Find where the given text appears and provide that cell's center as [x, y] coordinate. 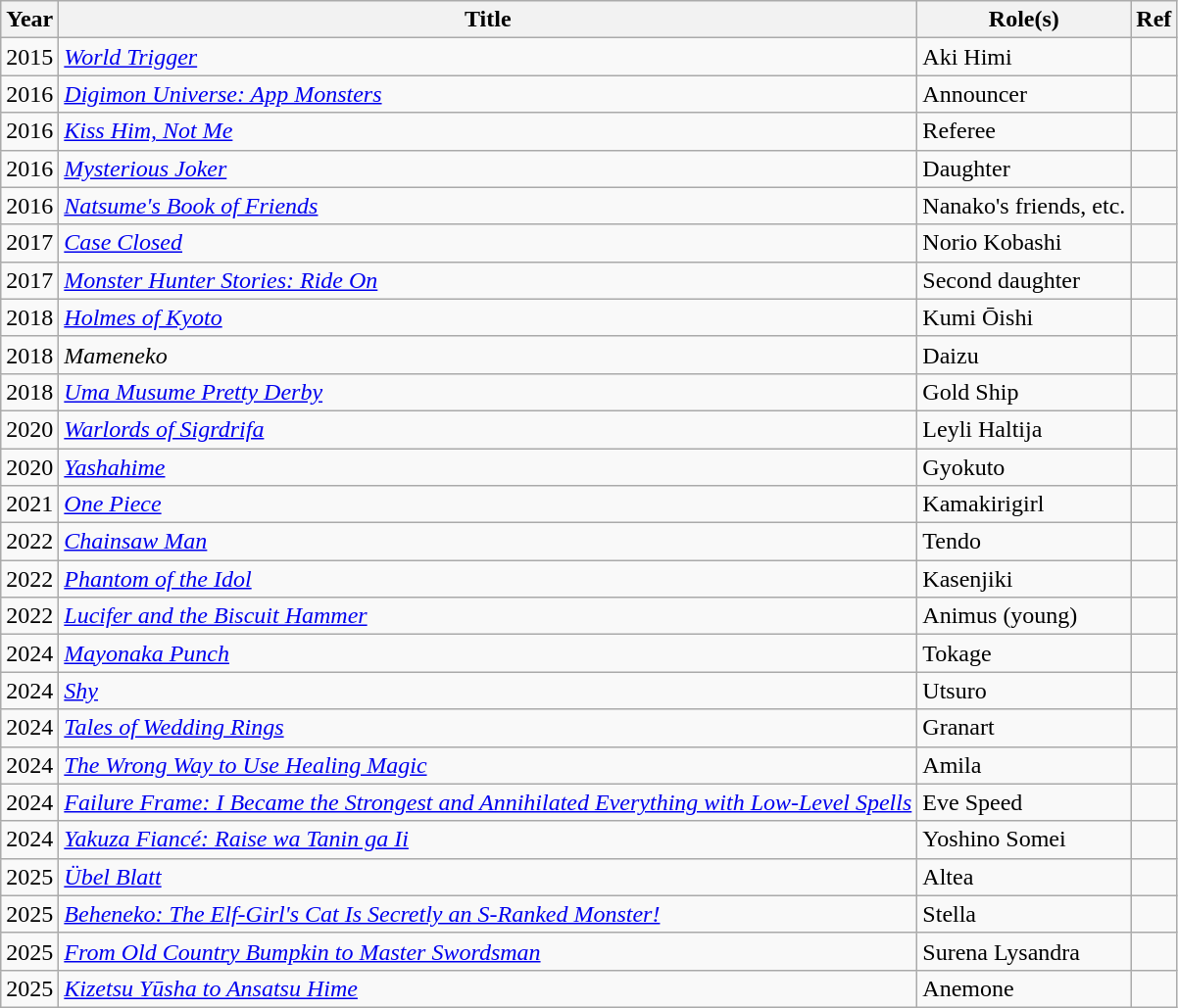
Norio Kobashi [1024, 243]
From Old Country Bumpkin to Master Swordsman [488, 951]
Kizetsu Yūsha to Ansatsu Hime [488, 988]
One Piece [488, 504]
Mayonaka Punch [488, 653]
Gyokuto [1024, 467]
Aki Himi [1024, 57]
Daughter [1024, 168]
Digimon Universe: App Monsters [488, 94]
Tendo [1024, 542]
Übel Blatt [488, 877]
Leyli Haltija [1024, 429]
Stella [1024, 914]
Animus (young) [1024, 616]
Amila [1024, 765]
Kiss Him, Not Me [488, 131]
Eve Speed [1024, 802]
2015 [29, 57]
Utsuro [1024, 691]
Mameneko [488, 355]
Beheneko: The Elf-Girl's Cat Is Secretly an S-Ranked Monster! [488, 914]
Holmes of Kyoto [488, 317]
Kumi Ōishi [1024, 317]
Failure Frame: I Became the Strongest and Annihilated Everything with Low-Level Spells [488, 802]
Surena Lysandra [1024, 951]
Ref [1154, 20]
Monster Hunter Stories: Ride On [488, 280]
Announcer [1024, 94]
Granart [1024, 728]
Nanako's friends, etc. [1024, 206]
Yakuza Fiancé: Raise wa Tanin ga Ii [488, 840]
World Trigger [488, 57]
Tokage [1024, 653]
Yashahime [488, 467]
Title [488, 20]
Tales of Wedding Rings [488, 728]
Shy [488, 691]
Case Closed [488, 243]
Uma Musume Pretty Derby [488, 392]
Daizu [1024, 355]
Kamakirigirl [1024, 504]
Warlords of Sigrdrifa [488, 429]
Year [29, 20]
Phantom of the Idol [488, 579]
The Wrong Way to Use Healing Magic [488, 765]
Chainsaw Man [488, 542]
Kasenjiki [1024, 579]
Yoshino Somei [1024, 840]
Anemone [1024, 988]
Gold Ship [1024, 392]
Natsume's Book of Friends [488, 206]
Mysterious Joker [488, 168]
Referee [1024, 131]
Altea [1024, 877]
Second daughter [1024, 280]
2021 [29, 504]
Lucifer and the Biscuit Hammer [488, 616]
Role(s) [1024, 20]
